Detect which cell encompasses the target text, then output its [X, Y] center coordinate. 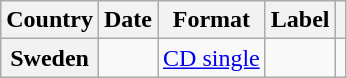
Country [50, 20]
Sweden [50, 58]
Date [128, 20]
Label [300, 20]
Format [212, 20]
CD single [212, 58]
